Detect which cell encompasses the target text, then output its [x, y] center coordinate. 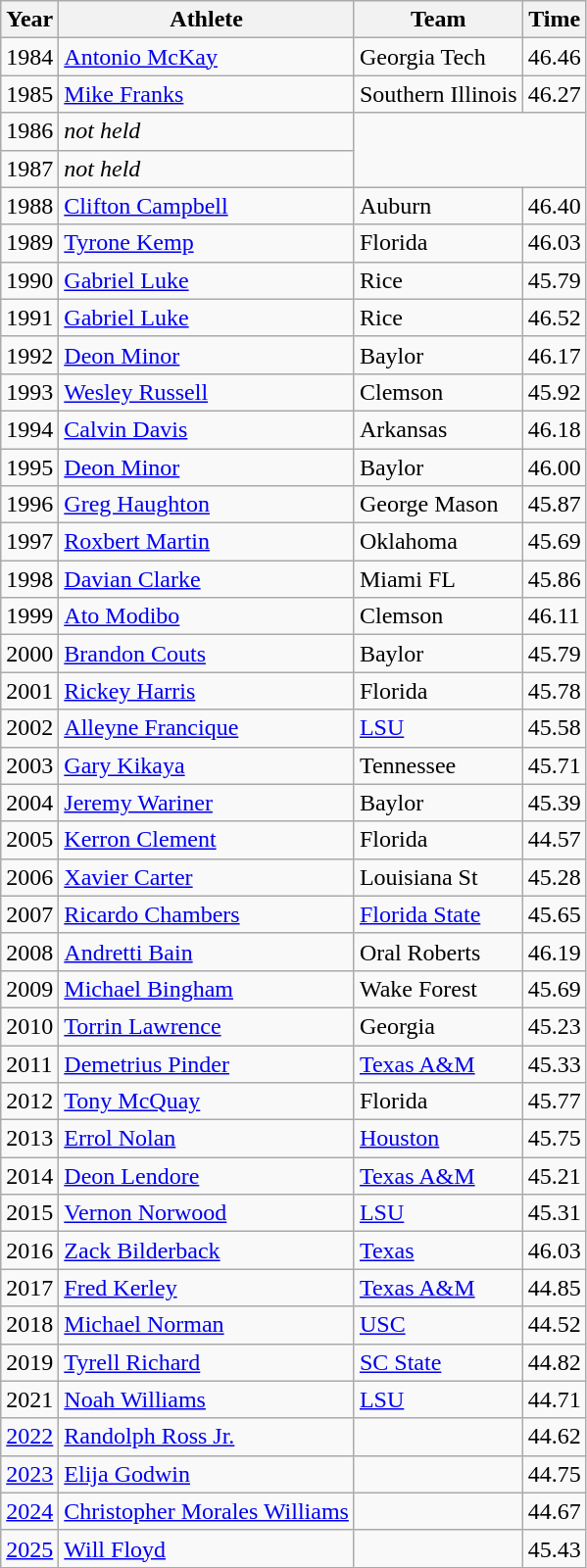
Calvin Davis [207, 429]
45.21 [555, 1176]
2015 [29, 1213]
Greg Haughton [207, 505]
SC State [438, 1362]
Michael Bingham [207, 989]
45.75 [555, 1139]
44.57 [555, 840]
2021 [29, 1399]
Xavier Carter [207, 877]
Tennessee [438, 765]
Florida State [438, 914]
Wesley Russell [207, 392]
45.58 [555, 728]
Andretti Bain [207, 952]
45.86 [555, 579]
45.87 [555, 505]
45.71 [555, 765]
Alleyne Francique [207, 728]
Roxbert Martin [207, 542]
2007 [29, 914]
45.43 [555, 1548]
2013 [29, 1139]
44.75 [555, 1474]
46.18 [555, 429]
Brandon Couts [207, 654]
2018 [29, 1325]
Christopher Morales Williams [207, 1511]
2014 [29, 1176]
46.11 [555, 616]
46.19 [555, 952]
Tyrell Richard [207, 1362]
USC [438, 1325]
Jeremy Wariner [207, 803]
1996 [29, 505]
44.71 [555, 1399]
Southern Illinois [438, 94]
Wake Forest [438, 989]
2025 [29, 1548]
2008 [29, 952]
1989 [29, 243]
Year [29, 20]
Randolph Ross Jr. [207, 1437]
2012 [29, 1102]
1986 [29, 131]
Miami FL [438, 579]
2016 [29, 1250]
45.65 [555, 914]
Auburn [438, 206]
2000 [29, 654]
Antonio McKay [207, 57]
Team [438, 20]
1994 [29, 429]
Elija Godwin [207, 1474]
45.23 [555, 1026]
Rickey Harris [207, 691]
45.92 [555, 392]
1987 [29, 169]
1995 [29, 467]
46.27 [555, 94]
44.67 [555, 1511]
2006 [29, 877]
1993 [29, 392]
Georgia [438, 1026]
44.85 [555, 1288]
2023 [29, 1474]
44.52 [555, 1325]
46.52 [555, 318]
Oral Roberts [438, 952]
2010 [29, 1026]
Torrin Lawrence [207, 1026]
Louisiana St [438, 877]
Mike Franks [207, 94]
Houston [438, 1139]
Texas [438, 1250]
46.00 [555, 467]
Deon Lendore [207, 1176]
Errol Nolan [207, 1139]
1988 [29, 206]
Will Floyd [207, 1548]
2005 [29, 840]
45.33 [555, 1063]
1984 [29, 57]
1992 [29, 355]
Gary Kikaya [207, 765]
45.28 [555, 877]
Vernon Norwood [207, 1213]
Time [555, 20]
Oklahoma [438, 542]
1985 [29, 94]
Ricardo Chambers [207, 914]
46.17 [555, 355]
2004 [29, 803]
1999 [29, 616]
Davian Clarke [207, 579]
1997 [29, 542]
Athlete [207, 20]
2002 [29, 728]
Arkansas [438, 429]
Demetrius Pinder [207, 1063]
2001 [29, 691]
45.31 [555, 1213]
2024 [29, 1511]
45.39 [555, 803]
Kerron Clement [207, 840]
Fred Kerley [207, 1288]
Tony McQuay [207, 1102]
44.82 [555, 1362]
Clifton Campbell [207, 206]
Tyrone Kemp [207, 243]
46.46 [555, 57]
Georgia Tech [438, 57]
Zack Bilderback [207, 1250]
2003 [29, 765]
2017 [29, 1288]
2009 [29, 989]
44.62 [555, 1437]
1998 [29, 579]
Noah Williams [207, 1399]
1990 [29, 280]
45.77 [555, 1102]
2019 [29, 1362]
Ato Modibo [207, 616]
2022 [29, 1437]
1991 [29, 318]
2011 [29, 1063]
Michael Norman [207, 1325]
George Mason [438, 505]
46.40 [555, 206]
45.78 [555, 691]
